For the text-containing cell, return its midpoint in (X, Y) coordinate format. 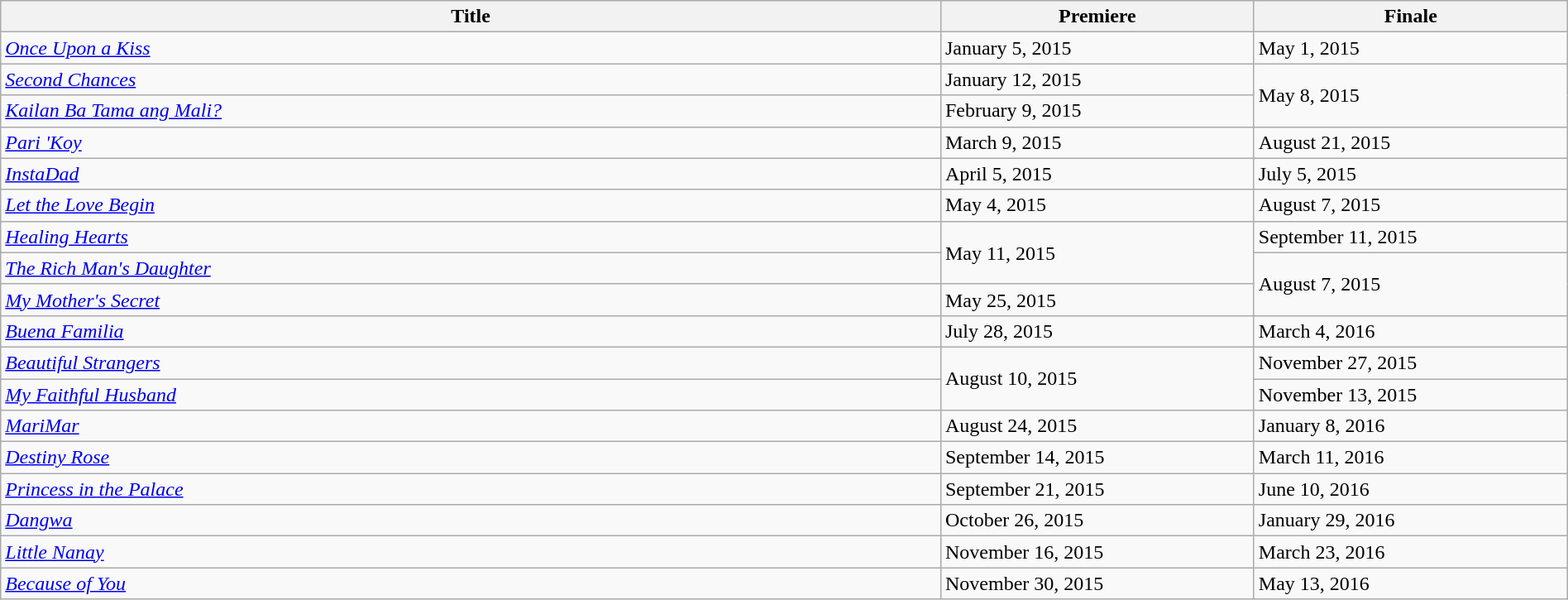
May 25, 2015 (1097, 300)
March 9, 2015 (1097, 142)
May 13, 2016 (1411, 583)
Second Chances (471, 79)
August 10, 2015 (1097, 378)
Because of You (471, 583)
November 16, 2015 (1097, 552)
January 29, 2016 (1411, 521)
The Rich Man's Daughter (471, 268)
January 12, 2015 (1097, 79)
September 21, 2015 (1097, 489)
Kailan Ba Tama ang Mali? (471, 111)
November 13, 2015 (1411, 395)
Title (471, 17)
June 10, 2016 (1411, 489)
MariMar (471, 426)
Dangwa (471, 521)
March 23, 2016 (1411, 552)
January 8, 2016 (1411, 426)
Once Upon a Kiss (471, 48)
May 11, 2015 (1097, 252)
Pari 'Koy (471, 142)
November 27, 2015 (1411, 362)
November 30, 2015 (1097, 583)
February 9, 2015 (1097, 111)
Beautiful Strangers (471, 362)
Premiere (1097, 17)
InstaDad (471, 174)
Little Nanay (471, 552)
May 1, 2015 (1411, 48)
My Mother's Secret (471, 300)
My Faithful Husband (471, 395)
Buena Familia (471, 331)
July 28, 2015 (1097, 331)
January 5, 2015 (1097, 48)
May 4, 2015 (1097, 205)
August 24, 2015 (1097, 426)
Finale (1411, 17)
Let the Love Begin (471, 205)
Princess in the Palace (471, 489)
September 11, 2015 (1411, 237)
July 5, 2015 (1411, 174)
March 11, 2016 (1411, 458)
August 21, 2015 (1411, 142)
March 4, 2016 (1411, 331)
May 8, 2015 (1411, 95)
Destiny Rose (471, 458)
April 5, 2015 (1097, 174)
October 26, 2015 (1097, 521)
September 14, 2015 (1097, 458)
Healing Hearts (471, 237)
